Pinpoint the cell where the given text exists, returning its [x, y] midpoint coordinate. 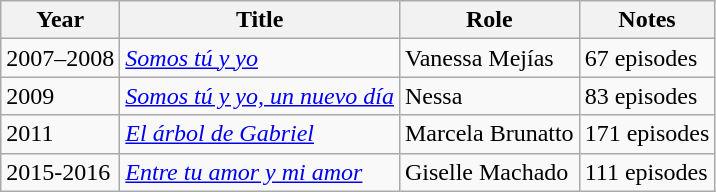
Entre tu amor y mi amor [260, 172]
83 episodes [647, 96]
111 episodes [647, 172]
2009 [60, 96]
El árbol de Gabriel [260, 134]
Vanessa Mejías [489, 58]
2015-2016 [60, 172]
Title [260, 20]
Somos tú y yo [260, 58]
2007–2008 [60, 58]
Year [60, 20]
2011 [60, 134]
Giselle Machado [489, 172]
Nessa [489, 96]
Marcela Brunatto [489, 134]
Role [489, 20]
Notes [647, 20]
171 episodes [647, 134]
Somos tú y yo, un nuevo día [260, 96]
67 episodes [647, 58]
